For the text-containing cell, return its midpoint in (x, y) coordinate format. 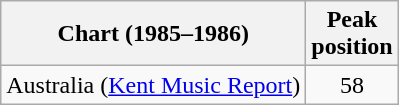
58 (352, 85)
Australia (Kent Music Report) (154, 85)
Peakposition (352, 34)
Chart (1985–1986) (154, 34)
